Search for the cell housing the specified text and yield its [X, Y] center coordinate. 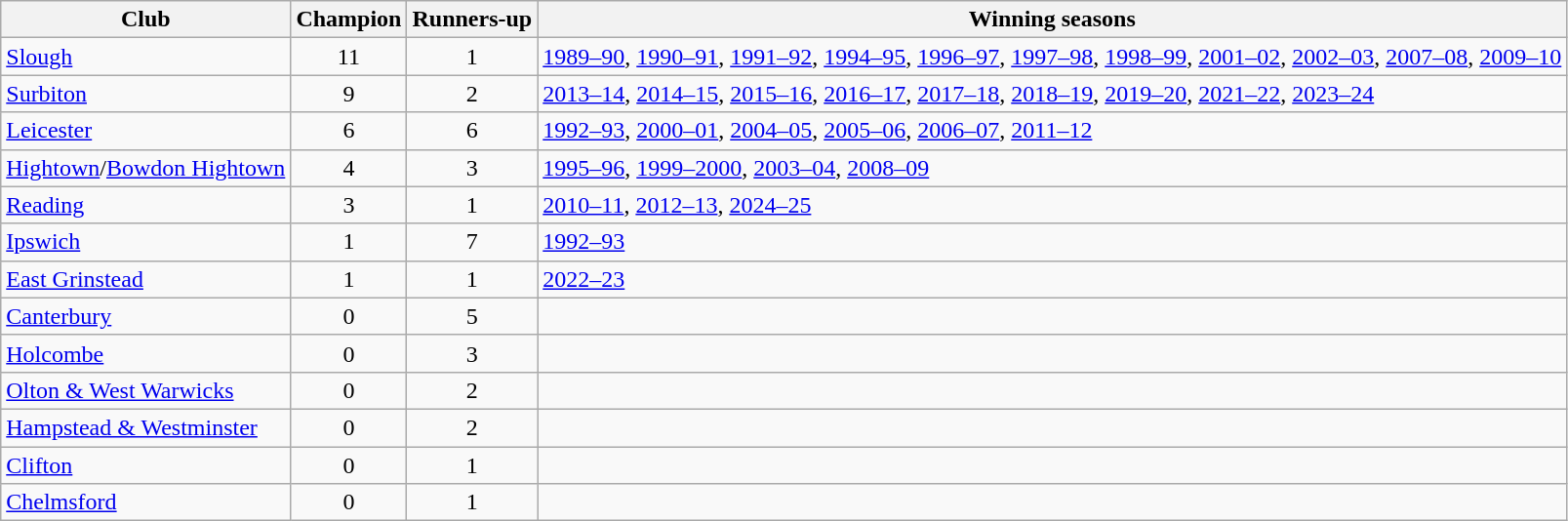
Ipswich [146, 242]
East Grinstead [146, 279]
2013–14, 2014–15, 2015–16, 2016–17, 2017–18, 2018–19, 2019–20, 2021–22, 2023–24 [1052, 94]
5 [472, 316]
Reading [146, 205]
2022–23 [1052, 279]
1995–96, 1999–2000, 2003–04, 2008–09 [1052, 168]
11 [349, 57]
Hightown/Bowdon Hightown [146, 168]
Slough [146, 57]
Canterbury [146, 316]
9 [349, 94]
2010–11, 2012–13, 2024–25 [1052, 205]
Club [146, 20]
Champion [349, 20]
Surbiton [146, 94]
Leicester [146, 131]
1992–93, 2000–01, 2004–05, 2005–06, 2006–07, 2011–12 [1052, 131]
7 [472, 242]
1992–93 [1052, 242]
Hampstead & Westminster [146, 427]
1989–90, 1990–91, 1991–92, 1994–95, 1996–97, 1997–98, 1998–99, 2001–02, 2002–03, 2007–08, 2009–10 [1052, 57]
4 [349, 168]
Runners-up [472, 20]
Winning seasons [1052, 20]
Olton & West Warwicks [146, 390]
Holcombe [146, 353]
Clifton [146, 465]
Chelmsford [146, 502]
